Detect which cell encompasses the target text, then output its [X, Y] center coordinate. 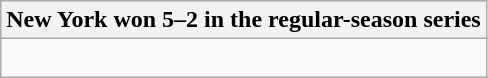
New York won 5–2 in the regular-season series [244, 20]
